Provide the [X, Y] coordinate of the cell's center where the given text is located.  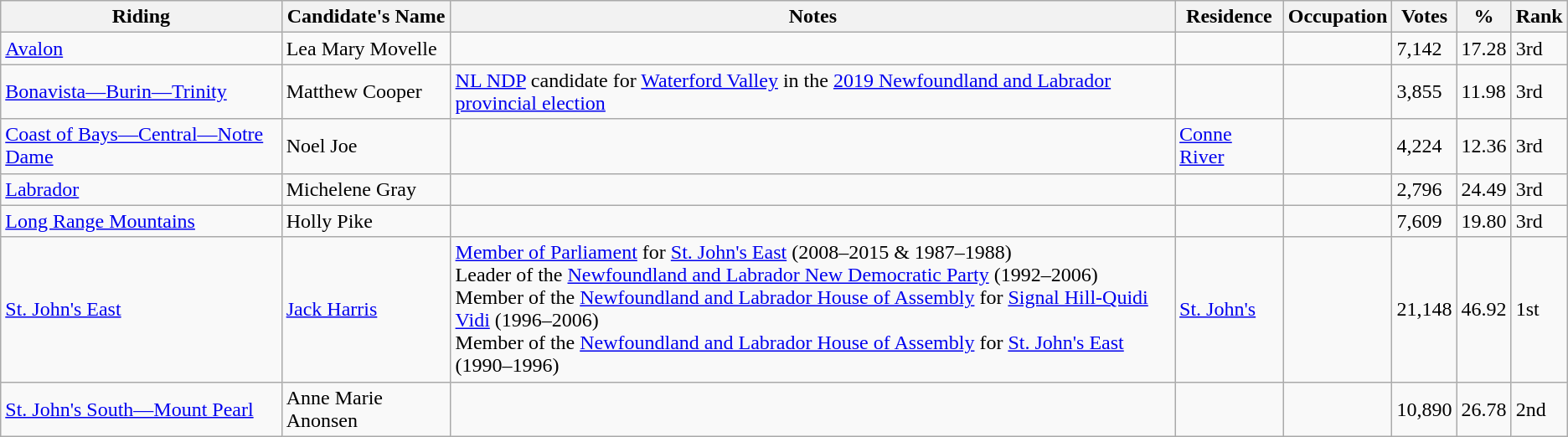
24.49 [1484, 189]
Michelene Gray [366, 189]
Conne River [1230, 146]
Matthew Cooper [366, 92]
Rank [1540, 17]
12.36 [1484, 146]
Anne Marie Anonsen [366, 409]
St. John's South—Mount Pearl [141, 409]
7,142 [1424, 49]
Occupation [1338, 17]
10,890 [1424, 409]
Notes [812, 17]
Noel Joe [366, 146]
Long Range Mountains [141, 221]
26.78 [1484, 409]
Avalon [141, 49]
Residence [1230, 17]
% [1484, 17]
Votes [1424, 17]
Riding [141, 17]
46.92 [1484, 310]
Coast of Bays—Central—Notre Dame [141, 146]
21,148 [1424, 310]
11.98 [1484, 92]
3,855 [1424, 92]
2,796 [1424, 189]
Labrador [141, 189]
Jack Harris [366, 310]
Lea Mary Movelle [366, 49]
1st [1540, 310]
2nd [1540, 409]
Bonavista—Burin—Trinity [141, 92]
Candidate's Name [366, 17]
NL NDP candidate for Waterford Valley in the 2019 Newfoundland and Labrador provincial election [812, 92]
19.80 [1484, 221]
17.28 [1484, 49]
St. John's [1230, 310]
7,609 [1424, 221]
St. John's East [141, 310]
Holly Pike [366, 221]
4,224 [1424, 146]
